Determine the (x, y) coordinate at the center of the cell enclosing the given text.  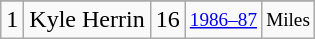
Kyle Herrin (87, 20)
Miles (288, 20)
1 (12, 20)
16 (168, 20)
1986–87 (223, 20)
